Output the (X, Y) coordinate of the center of the cell containing the given text.  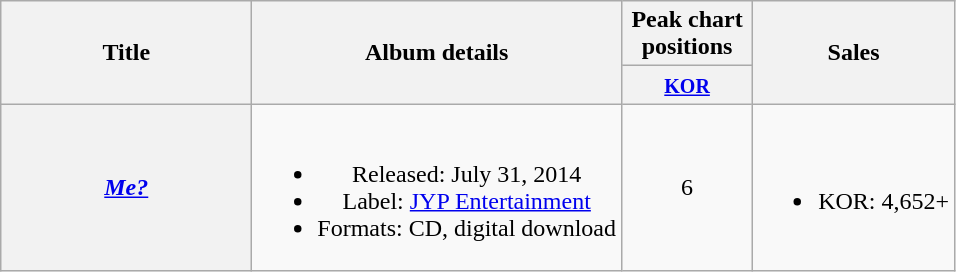
Album details (437, 52)
Released: July 31, 2014Label: JYP EntertainmentFormats: CD, digital download (437, 188)
Peak chart positions (688, 34)
Title (126, 52)
KOR: 4,652+ (854, 188)
Sales (854, 52)
KOR (688, 85)
Me? (126, 188)
6 (688, 188)
